Identify which cell holds the provided text, then report its (x, y) central coordinate. 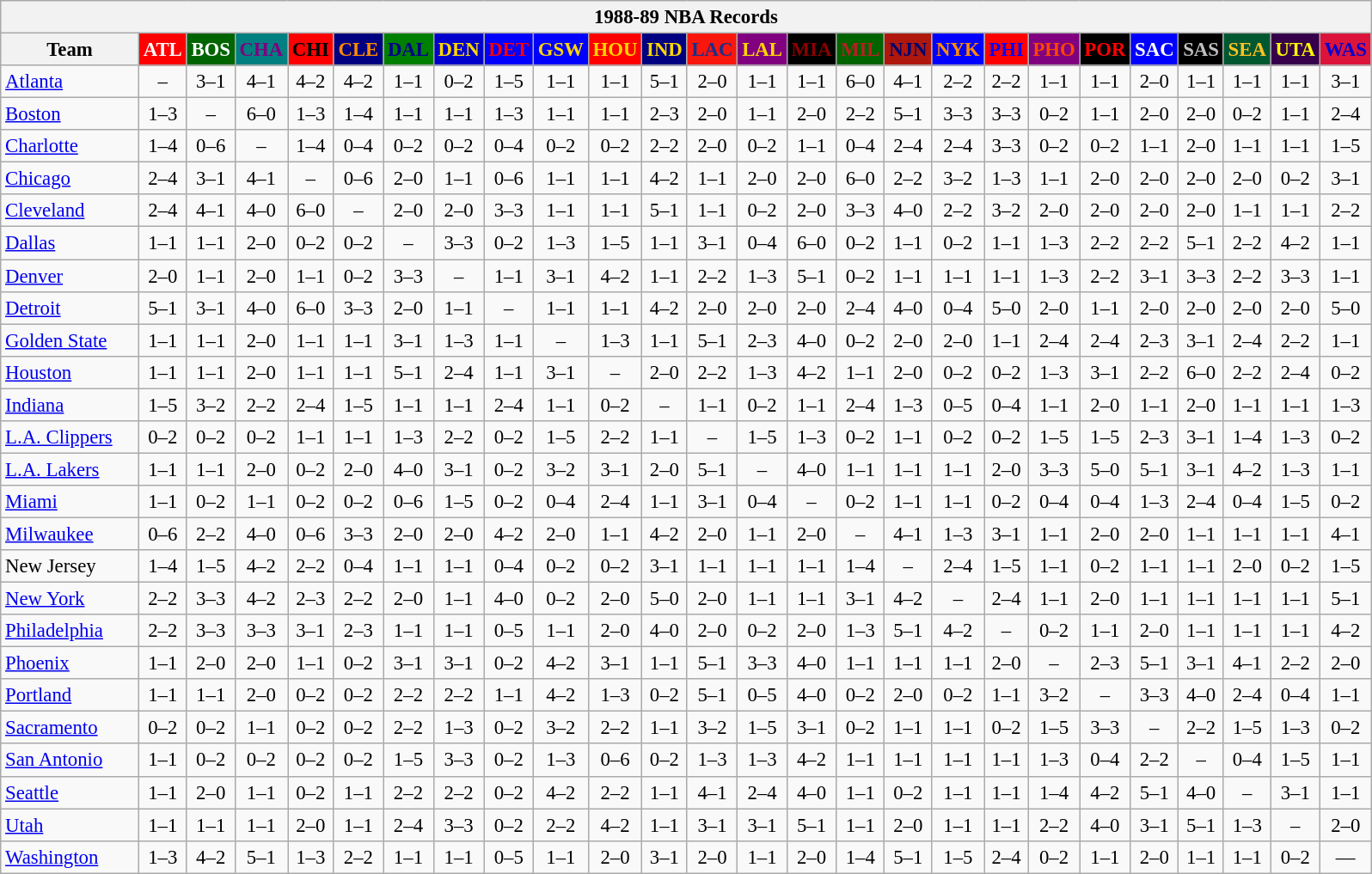
Houston (70, 372)
SAC (1155, 50)
Atlanta (70, 82)
BOS (211, 50)
— (1345, 857)
Washington (70, 857)
Chicago (70, 179)
L.A. Clippers (70, 437)
UTA (1295, 50)
Portland (70, 695)
NYK (958, 50)
CLE (358, 50)
1988-89 NBA Records (686, 17)
Golden State (70, 340)
PHO (1054, 50)
CHA (261, 50)
PHI (1006, 50)
Philadelphia (70, 631)
DET (509, 50)
Miami (70, 502)
CHI (310, 50)
Indiana (70, 405)
LAL (762, 50)
New York (70, 599)
GSW (560, 50)
Boston (70, 114)
Phoenix (70, 663)
LAC (712, 50)
DAL (409, 50)
IND (665, 50)
Charlotte (70, 146)
San Antonio (70, 761)
WAS (1345, 50)
Utah (70, 825)
Sacramento (70, 728)
MIL (861, 50)
POR (1106, 50)
New Jersey (70, 566)
HOU (616, 50)
Seattle (70, 792)
SAS (1201, 50)
Milwaukee (70, 534)
ATL (162, 50)
Denver (70, 276)
Team (70, 50)
Detroit (70, 308)
L.A. Lakers (70, 469)
Cleveland (70, 211)
NJN (908, 50)
MIA (812, 50)
SEA (1246, 50)
DEN (459, 50)
Dallas (70, 243)
